For the text-containing cell, return its midpoint in [x, y] coordinate format. 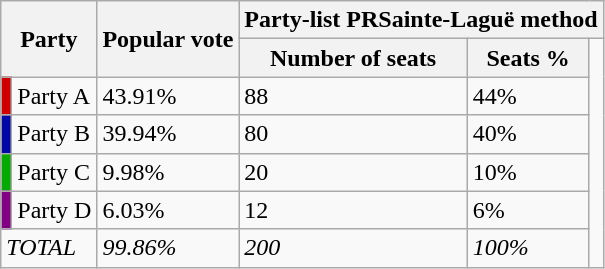
Party-list PRSainte-Laguë method [421, 20]
Party A [54, 96]
88 [353, 96]
99.86% [168, 248]
100% [528, 248]
Party B [54, 134]
12 [353, 210]
Popular vote [168, 39]
10% [528, 172]
9.98% [168, 172]
20 [353, 172]
Number of seats [353, 58]
80 [353, 134]
200 [353, 248]
Party C [54, 172]
44% [528, 96]
43.91% [168, 96]
6% [528, 210]
6.03% [168, 210]
Party [49, 39]
Seats % [528, 58]
40% [528, 134]
TOTAL [49, 248]
39.94% [168, 134]
Party D [54, 210]
